From the cell containing the given text, extract its center point as [X, Y] coordinate. 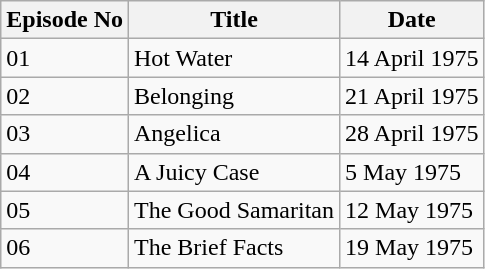
28 April 1975 [412, 134]
Date [412, 20]
Hot Water [234, 58]
21 April 1975 [412, 96]
19 May 1975 [412, 248]
03 [65, 134]
12 May 1975 [412, 210]
Title [234, 20]
01 [65, 58]
14 April 1975 [412, 58]
Episode No [65, 20]
The Brief Facts [234, 248]
02 [65, 96]
06 [65, 248]
05 [65, 210]
Belonging [234, 96]
Angelica [234, 134]
5 May 1975 [412, 172]
The Good Samaritan [234, 210]
04 [65, 172]
A Juicy Case [234, 172]
